Output the [x, y] coordinate of the center of the cell containing the given text.  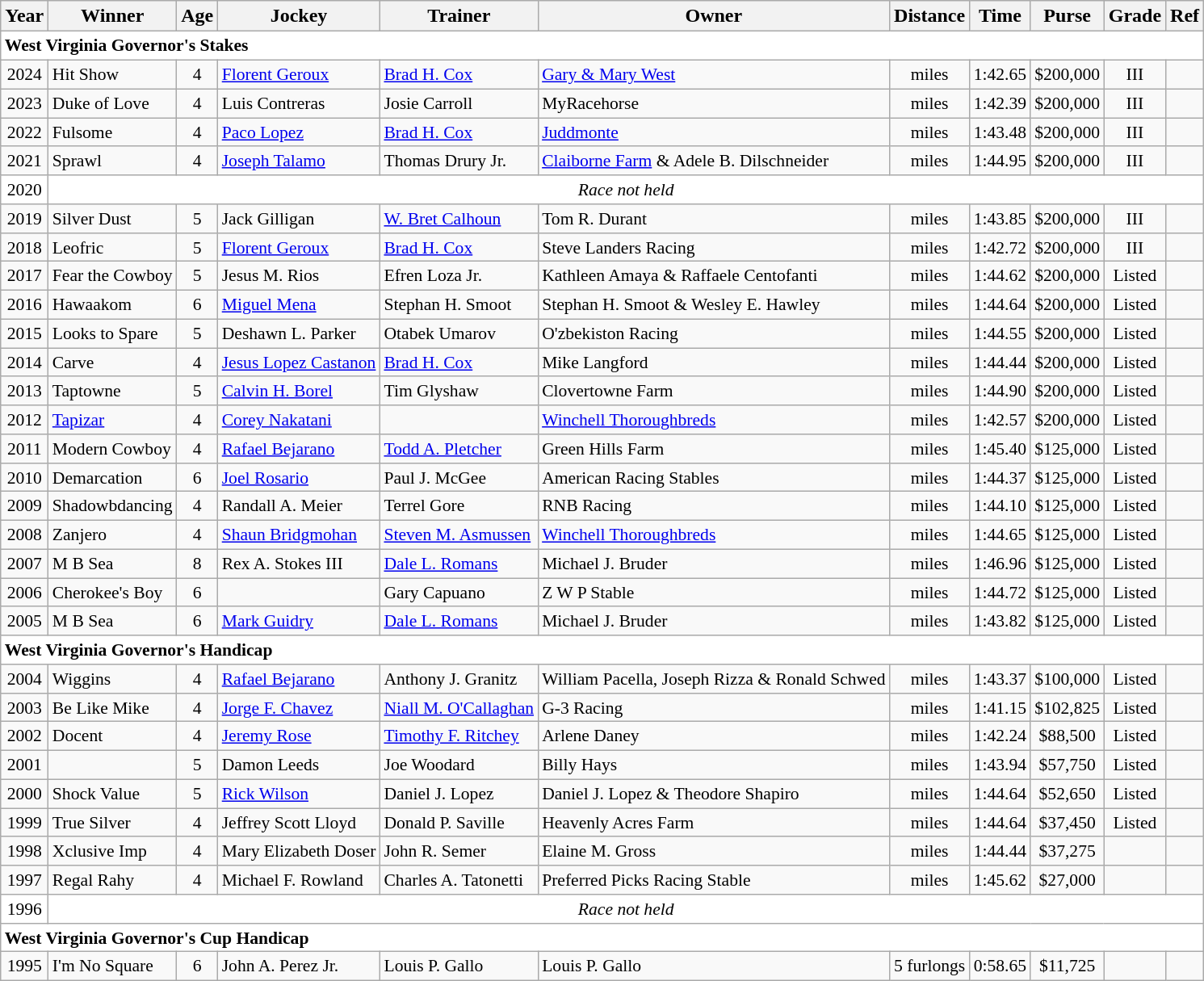
Mary Elizabeth Doser [299, 851]
Tim Glyshaw [459, 391]
2005 [24, 621]
William Pacella, Joseph Rizza & Ronald Schwed [714, 679]
1:42.65 [1000, 74]
2006 [24, 593]
RNB Racing [714, 506]
Steve Landers Racing [714, 247]
Luis Contreras [299, 103]
MyRacehorse [714, 103]
Year [24, 16]
Daniel J. Lopez & Theodore Shapiro [714, 794]
West Virginia Governor's Handicap [602, 650]
1:46.96 [1000, 564]
Shock Value [113, 794]
Demarcation [113, 477]
1:45.40 [1000, 449]
1995 [24, 966]
2020 [24, 190]
Ref [1185, 16]
Tapizar [113, 420]
Claiborne Farm & Adele B. Dilschneider [714, 161]
1:43.94 [1000, 765]
Josie Carroll [459, 103]
1:41.15 [1000, 707]
Fulsome [113, 132]
Daniel J. Lopez [459, 794]
Trainer [459, 16]
Wiggins [113, 679]
Rex A. Stokes III [299, 564]
American Racing Stables [714, 477]
Shaun Bridgmohan [299, 535]
Jorge F. Chavez [299, 707]
$37,450 [1068, 823]
Zanjero [113, 535]
True Silver [113, 823]
1:44.37 [1000, 477]
$100,000 [1068, 679]
2003 [24, 707]
1:43.82 [1000, 621]
2022 [24, 132]
$52,650 [1068, 794]
Miguel Mena [299, 304]
Thomas Drury Jr. [459, 161]
Donald P. Saville [459, 823]
2004 [24, 679]
Clovertowne Farm [714, 391]
Damon Leeds [299, 765]
West Virginia Governor's Stakes [602, 46]
1:45.62 [1000, 880]
Jeffrey Scott Lloyd [299, 823]
Calvin H. Borel [299, 391]
1:42.39 [1000, 103]
Xclusive Imp [113, 851]
Leofric [113, 247]
W. Bret Calhoun [459, 219]
Efren Loza Jr. [459, 276]
1:43.48 [1000, 132]
1:44.10 [1000, 506]
1:42.24 [1000, 736]
Randall A. Meier [299, 506]
Billy Hays [714, 765]
Jesus Lopez Castanon [299, 363]
$57,750 [1068, 765]
2015 [24, 333]
Docent [113, 736]
Heavenly Acres Farm [714, 823]
John R. Semer [459, 851]
2019 [24, 219]
Age [197, 16]
2014 [24, 363]
1:42.72 [1000, 247]
Owner [714, 16]
Anthony J. Granitz [459, 679]
Juddmonte [714, 132]
Steven M. Asmussen [459, 535]
Regal Rahy [113, 880]
2011 [24, 449]
Jesus M. Rios [299, 276]
Hit Show [113, 74]
I'm No Square [113, 966]
1:44.72 [1000, 593]
Time [1000, 16]
1:42.57 [1000, 420]
O'zbekiston Racing [714, 333]
0:58.65 [1000, 966]
$27,000 [1068, 880]
Green Hills Farm [714, 449]
1996 [24, 909]
Duke of Love [113, 103]
Mark Guidry [299, 621]
2000 [24, 794]
1:43.37 [1000, 679]
$37,275 [1068, 851]
Joseph Talamo [299, 161]
Elaine M. Gross [714, 851]
Preferred Picks Racing Stable [714, 880]
1997 [24, 880]
Kathleen Amaya & Raffaele Centofanti [714, 276]
Otabek Umarov [459, 333]
$88,500 [1068, 736]
2013 [24, 391]
8 [197, 564]
Z W P Stable [714, 593]
2024 [24, 74]
1999 [24, 823]
Terrel Gore [459, 506]
Gary Capuano [459, 593]
2009 [24, 506]
5 furlongs [930, 966]
Distance [930, 16]
2023 [24, 103]
2017 [24, 276]
2007 [24, 564]
Gary & Mary West [714, 74]
Fear the Cowboy [113, 276]
2018 [24, 247]
Winner [113, 16]
Timothy F. Ritchey [459, 736]
1:44.62 [1000, 276]
1:43.85 [1000, 219]
Looks to Spare [113, 333]
$102,825 [1068, 707]
West Virginia Governor's Cup Handicap [602, 937]
Mike Langford [714, 363]
1998 [24, 851]
Charles A. Tatonetti [459, 880]
Jack Gilligan [299, 219]
John A. Perez Jr. [299, 966]
$11,725 [1068, 966]
Jockey [299, 16]
Todd A. Pletcher [459, 449]
Deshawn L. Parker [299, 333]
Carve [113, 363]
2021 [24, 161]
Michael F. Rowland [299, 880]
Modern Cowboy [113, 449]
2001 [24, 765]
Stephan H. Smoot [459, 304]
Silver Dust [113, 219]
1:44.55 [1000, 333]
Joel Rosario [299, 477]
Rick Wilson [299, 794]
Grade [1135, 16]
Niall M. O'Callaghan [459, 707]
Hawaakom [113, 304]
2010 [24, 477]
Joe Woodard [459, 765]
1:44.90 [1000, 391]
Be Like Mike [113, 707]
Corey Nakatani [299, 420]
Sprawl [113, 161]
1:44.95 [1000, 161]
2002 [24, 736]
2012 [24, 420]
Shadowbdancing [113, 506]
1:44.65 [1000, 535]
Paul J. McGee [459, 477]
Stephan H. Smoot & Wesley E. Hawley [714, 304]
Cherokee's Boy [113, 593]
Taptowne [113, 391]
G-3 Racing [714, 707]
Arlene Daney [714, 736]
Paco Lopez [299, 132]
Purse [1068, 16]
2008 [24, 535]
Tom R. Durant [714, 219]
Jeremy Rose [299, 736]
2016 [24, 304]
